Find where the given text appears and provide that cell's center as (x, y) coordinate. 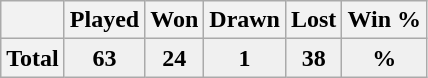
63 (104, 58)
Won (174, 20)
Drawn (245, 20)
Total (33, 58)
% (384, 58)
Lost (313, 20)
Played (104, 20)
38 (313, 58)
1 (245, 58)
24 (174, 58)
Win % (384, 20)
